For the text-containing cell, return its midpoint in [x, y] coordinate format. 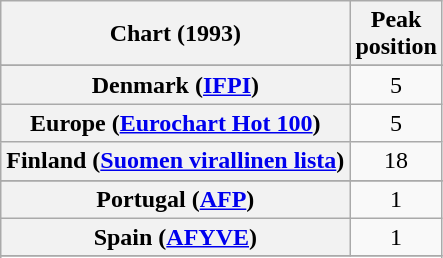
Europe (Eurochart Hot 100) [176, 123]
Spain (AFYVE) [176, 237]
Chart (1993) [176, 34]
Peakposition [396, 34]
Portugal (AFP) [176, 199]
Denmark (IFPI) [176, 85]
18 [396, 161]
Finland (Suomen virallinen lista) [176, 161]
